Return the (x, y) coordinate for the center point of the cell that contains the specified text.  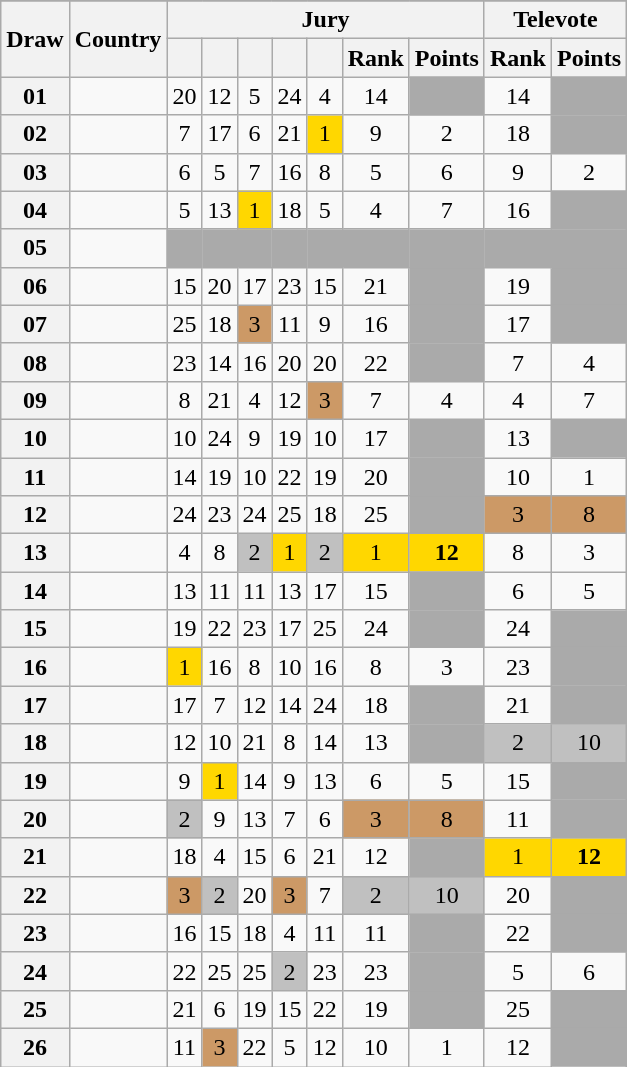
01 (35, 96)
04 (35, 210)
06 (35, 286)
09 (35, 400)
Draw (35, 39)
Jury (326, 20)
Televote (555, 20)
02 (35, 134)
08 (35, 362)
03 (35, 172)
05 (35, 248)
07 (35, 324)
Country (118, 39)
26 (35, 1047)
